Find where the given text appears and provide that cell's center as (X, Y) coordinate. 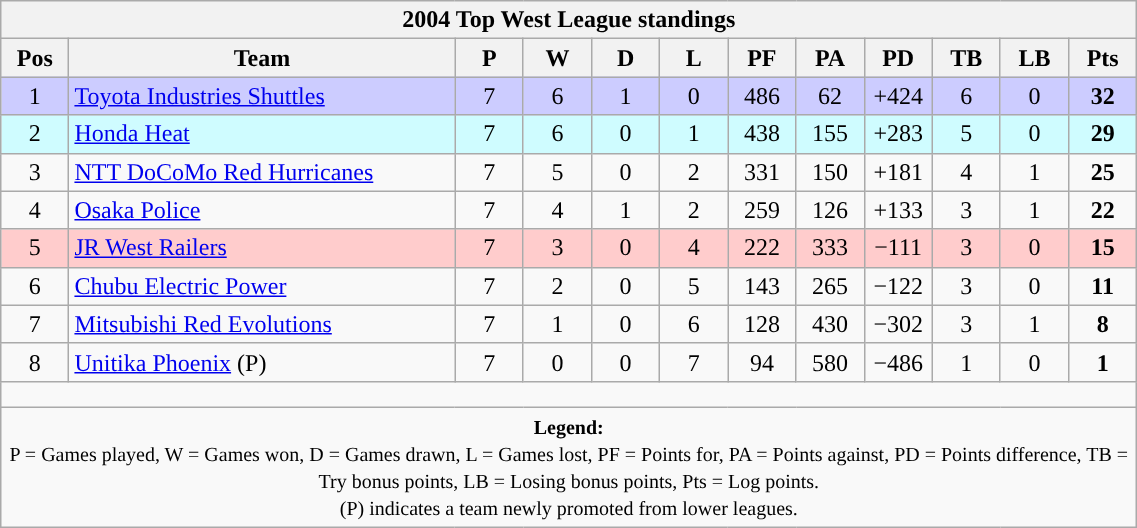
TB (966, 58)
2004 Top West League standings (569, 20)
128 (762, 324)
L (694, 58)
−122 (898, 286)
Chubu Electric Power (262, 286)
Team (262, 58)
NTT DoCoMo Red Hurricanes (262, 172)
Pts (1103, 58)
+181 (898, 172)
150 (830, 172)
W (557, 58)
D (625, 58)
JR West Railers (262, 248)
15 (1103, 248)
Mitsubishi Red Evolutions (262, 324)
11 (1103, 286)
29 (1103, 134)
−486 (898, 362)
62 (830, 96)
32 (1103, 96)
Pos (35, 58)
PA (830, 58)
126 (830, 210)
331 (762, 172)
155 (830, 134)
+424 (898, 96)
222 (762, 248)
430 (830, 324)
Unitika Phoenix (P) (262, 362)
259 (762, 210)
Osaka Police (262, 210)
PD (898, 58)
94 (762, 362)
438 (762, 134)
25 (1103, 172)
LB (1034, 58)
143 (762, 286)
−302 (898, 324)
22 (1103, 210)
580 (830, 362)
P (489, 58)
Honda Heat (262, 134)
−111 (898, 248)
486 (762, 96)
333 (830, 248)
Toyota Industries Shuttles (262, 96)
+283 (898, 134)
PF (762, 58)
265 (830, 286)
+133 (898, 210)
